Return the [X, Y] coordinate for the center point of the cell that contains the specified text.  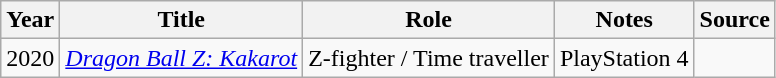
Source [734, 20]
Year [30, 20]
Notes [624, 20]
PlayStation 4 [624, 58]
2020 [30, 58]
Dragon Ball Z: Kakarot [182, 58]
Role [429, 20]
Title [182, 20]
Z-fighter / Time traveller [429, 58]
